Capture the cell that displays the provided text and extract its [x, y] central coordinate. 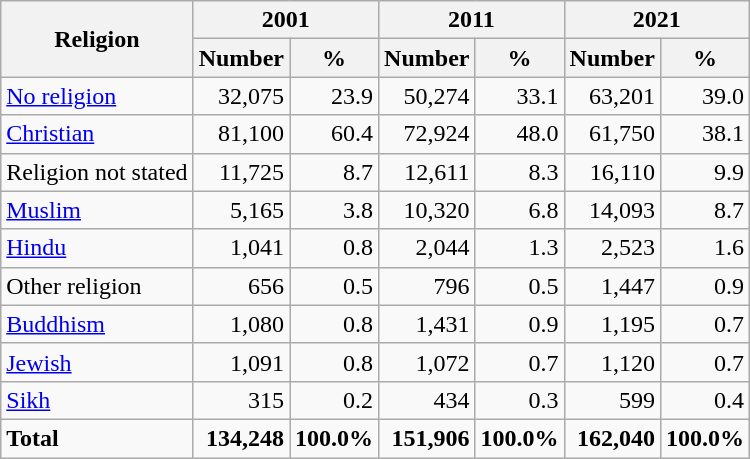
32,075 [241, 96]
1,431 [427, 324]
12,611 [427, 172]
3.8 [334, 210]
5,165 [241, 210]
6.8 [520, 210]
796 [427, 286]
Religion not stated [97, 172]
Jewish [97, 362]
9.9 [704, 172]
50,274 [427, 96]
60.4 [334, 134]
Religion [97, 39]
63,201 [612, 96]
Other religion [97, 286]
16,110 [612, 172]
39.0 [704, 96]
656 [241, 286]
2001 [286, 20]
Sikh [97, 400]
2,044 [427, 248]
2021 [656, 20]
23.9 [334, 96]
1.3 [520, 248]
Total [97, 438]
1,447 [612, 286]
Christian [97, 134]
61,750 [612, 134]
315 [241, 400]
33.1 [520, 96]
151,906 [427, 438]
2011 [472, 20]
162,040 [612, 438]
10,320 [427, 210]
14,093 [612, 210]
2,523 [612, 248]
0.3 [520, 400]
8.3 [520, 172]
1,041 [241, 248]
Buddhism [97, 324]
1,091 [241, 362]
1,072 [427, 362]
48.0 [520, 134]
1.6 [704, 248]
81,100 [241, 134]
11,725 [241, 172]
72,924 [427, 134]
0.2 [334, 400]
Hindu [97, 248]
434 [427, 400]
38.1 [704, 134]
134,248 [241, 438]
0.4 [704, 400]
Muslim [97, 210]
No religion [97, 96]
1,080 [241, 324]
599 [612, 400]
1,195 [612, 324]
1,120 [612, 362]
